Identify which cell holds the provided text, then report its (X, Y) central coordinate. 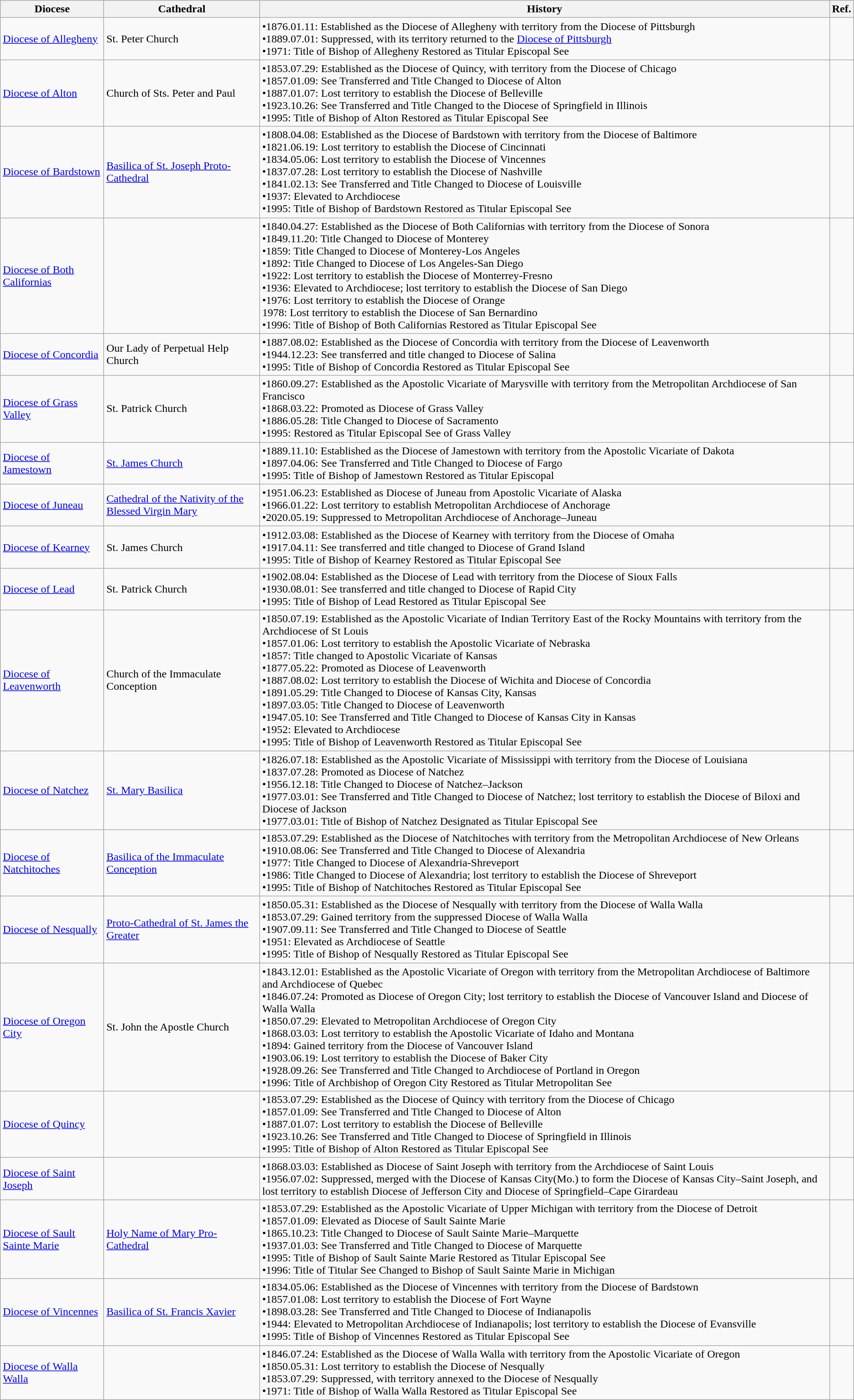
Basilica of St. Joseph Proto-Cathedral (182, 172)
Diocese of Vincennes (52, 1312)
Diocese of Natchitoches (52, 863)
Diocese (52, 9)
Basilica of the Immaculate Conception (182, 863)
Diocese of Concordia (52, 354)
Cathedral (182, 9)
History (545, 9)
Diocese of Lead (52, 589)
Proto-Cathedral of St. James the Greater (182, 930)
St. Peter Church (182, 39)
St. Mary Basilica (182, 790)
Diocese of Alton (52, 93)
Diocese of Natchez (52, 790)
Diocese of Jamestown (52, 463)
Diocese of Kearney (52, 547)
Basilica of St. Francis Xavier (182, 1312)
Diocese of Sault Sainte Marie (52, 1239)
Diocese of Allegheny (52, 39)
Church of the Immaculate Conception (182, 680)
Diocese of Nesqually (52, 930)
St. John the Apostle Church (182, 1027)
Cathedral of the Nativity of the Blessed Virgin Mary (182, 505)
Holy Name of Mary Pro-Cathedral (182, 1239)
Diocese of Walla Walla (52, 1372)
Diocese of Leavenworth (52, 680)
Our Lady of Perpetual Help Church (182, 354)
Ref. (841, 9)
Diocese of Grass Valley (52, 409)
Church of Sts. Peter and Paul (182, 93)
Diocese of Bardstown (52, 172)
Diocese of Both Californias (52, 276)
Diocese of Quincy (52, 1124)
Diocese of Saint Joseph (52, 1179)
Diocese of Oregon City (52, 1027)
Diocese of Juneau (52, 505)
